Provide the (x, y) coordinate of the cell's center where the given text is located.  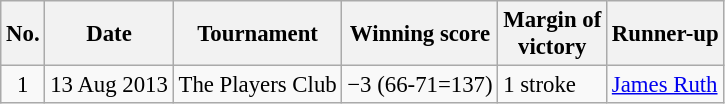
Date (109, 34)
The Players Club (258, 85)
−3 (66-71=137) (420, 85)
13 Aug 2013 (109, 85)
James Ruth (666, 85)
1 (23, 85)
Winning score (420, 34)
1 stroke (552, 85)
Margin ofvictory (552, 34)
No. (23, 34)
Tournament (258, 34)
Runner-up (666, 34)
